Pinpoint the cell where the given text exists, returning its (x, y) midpoint coordinate. 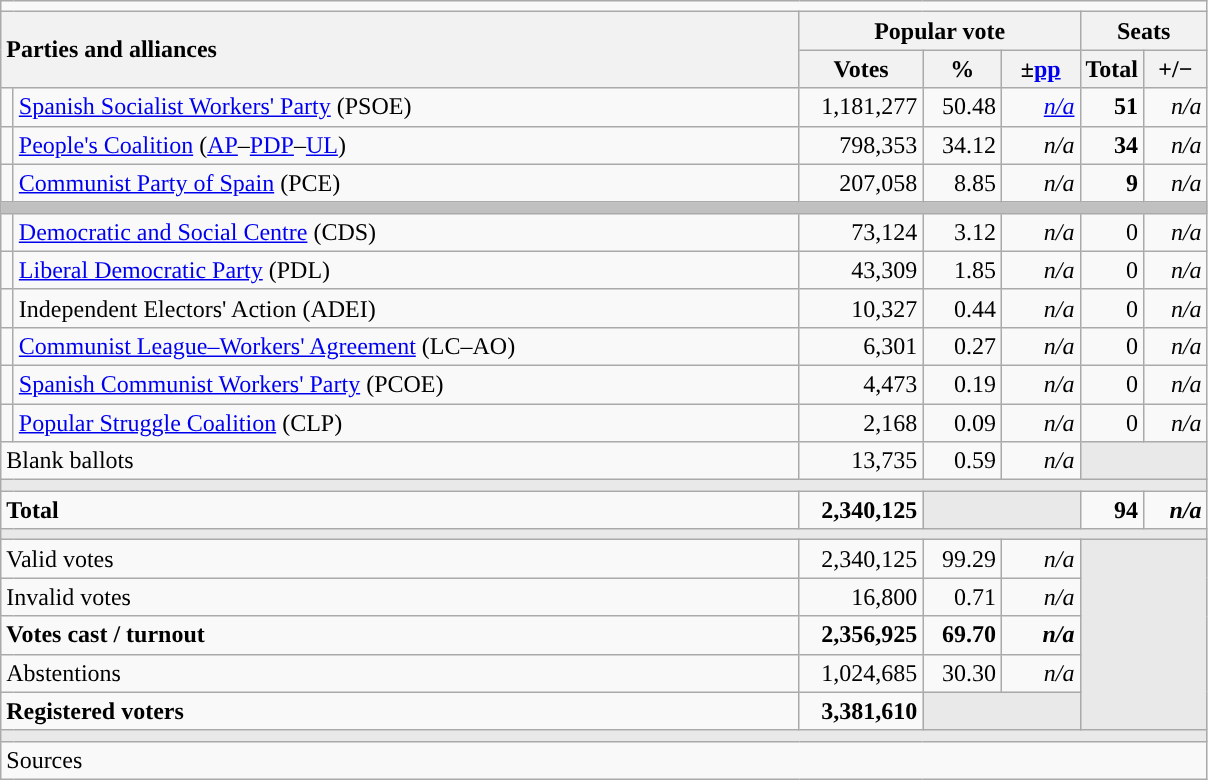
43,309 (861, 270)
0.44 (962, 308)
Communist League–Workers' Agreement (LC–AO) (406, 346)
10,327 (861, 308)
0.27 (962, 346)
1,024,685 (861, 673)
Votes cast / turnout (400, 635)
People's Coalition (AP–PDP–UL) (406, 145)
Abstentions (400, 673)
207,058 (861, 183)
0.19 (962, 384)
50.48 (962, 107)
0.59 (962, 461)
Valid votes (400, 559)
0.71 (962, 597)
51 (1112, 107)
30.30 (962, 673)
Registered voters (400, 711)
6,301 (861, 346)
Popular Struggle Coalition (CLP) (406, 423)
Spanish Socialist Workers' Party (PSOE) (406, 107)
Popular vote (940, 31)
0.09 (962, 423)
Liberal Democratic Party (PDL) (406, 270)
±pp (1040, 69)
Communist Party of Spain (PCE) (406, 183)
4,473 (861, 384)
94 (1112, 510)
3.12 (962, 232)
34 (1112, 145)
69.70 (962, 635)
Blank ballots (400, 461)
13,735 (861, 461)
Invalid votes (400, 597)
Democratic and Social Centre (CDS) (406, 232)
Seats (1144, 31)
8.85 (962, 183)
34.12 (962, 145)
Independent Electors' Action (ADEI) (406, 308)
798,353 (861, 145)
9 (1112, 183)
+/− (1176, 69)
16,800 (861, 597)
2,356,925 (861, 635)
2,168 (861, 423)
Parties and alliances (400, 50)
% (962, 69)
Sources (604, 760)
Spanish Communist Workers' Party (PCOE) (406, 384)
1,181,277 (861, 107)
73,124 (861, 232)
3,381,610 (861, 711)
99.29 (962, 559)
Votes (861, 69)
1.85 (962, 270)
